From the cell containing the given text, extract its center point as [X, Y] coordinate. 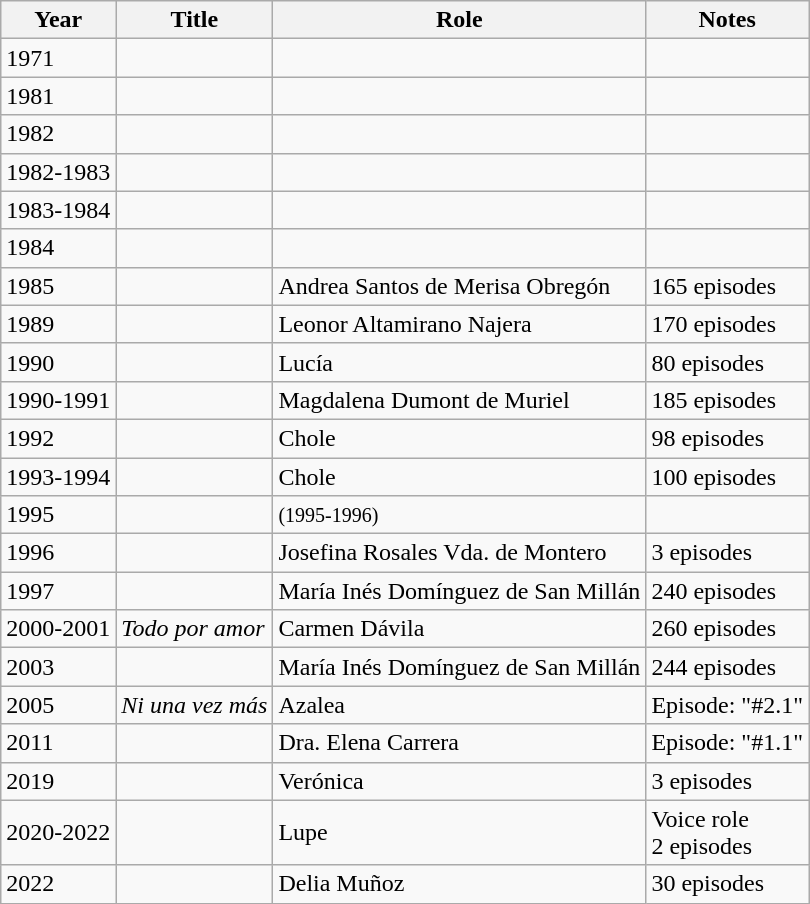
2022 [58, 884]
Title [194, 20]
2005 [58, 705]
2020-2022 [58, 832]
1983-1984 [58, 210]
244 episodes [728, 667]
Delia Muñoz [460, 884]
185 episodes [728, 400]
2019 [58, 781]
Andrea Santos de Merisa Obregón [460, 286]
1982-1983 [58, 172]
2003 [58, 667]
Voice role2 episodes [728, 832]
1985 [58, 286]
240 episodes [728, 591]
Magdalena Dumont de Muriel [460, 400]
100 episodes [728, 477]
Ni una vez más [194, 705]
1984 [58, 248]
Episode: "#2.1" [728, 705]
165 episodes [728, 286]
1995 [58, 515]
1989 [58, 324]
Dra. Elena Carrera [460, 743]
170 episodes [728, 324]
Role [460, 20]
2011 [58, 743]
Episode: "#1.1" [728, 743]
1982 [58, 134]
1992 [58, 438]
Azalea [460, 705]
Lupe [460, 832]
Verónica [460, 781]
Leonor Altamirano Najera [460, 324]
Lucía [460, 362]
30 episodes [728, 884]
Year [58, 20]
1997 [58, 591]
Notes [728, 20]
1996 [58, 553]
1981 [58, 96]
1990-1991 [58, 400]
1971 [58, 58]
1990 [58, 362]
2000-2001 [58, 629]
1993-1994 [58, 477]
Todo por amor [194, 629]
(1995-1996) [460, 515]
80 episodes [728, 362]
98 episodes [728, 438]
Carmen Dávila [460, 629]
260 episodes [728, 629]
Josefina Rosales Vda. de Montero [460, 553]
